Provide the [x, y] coordinate of the cell's center where the given text is located.  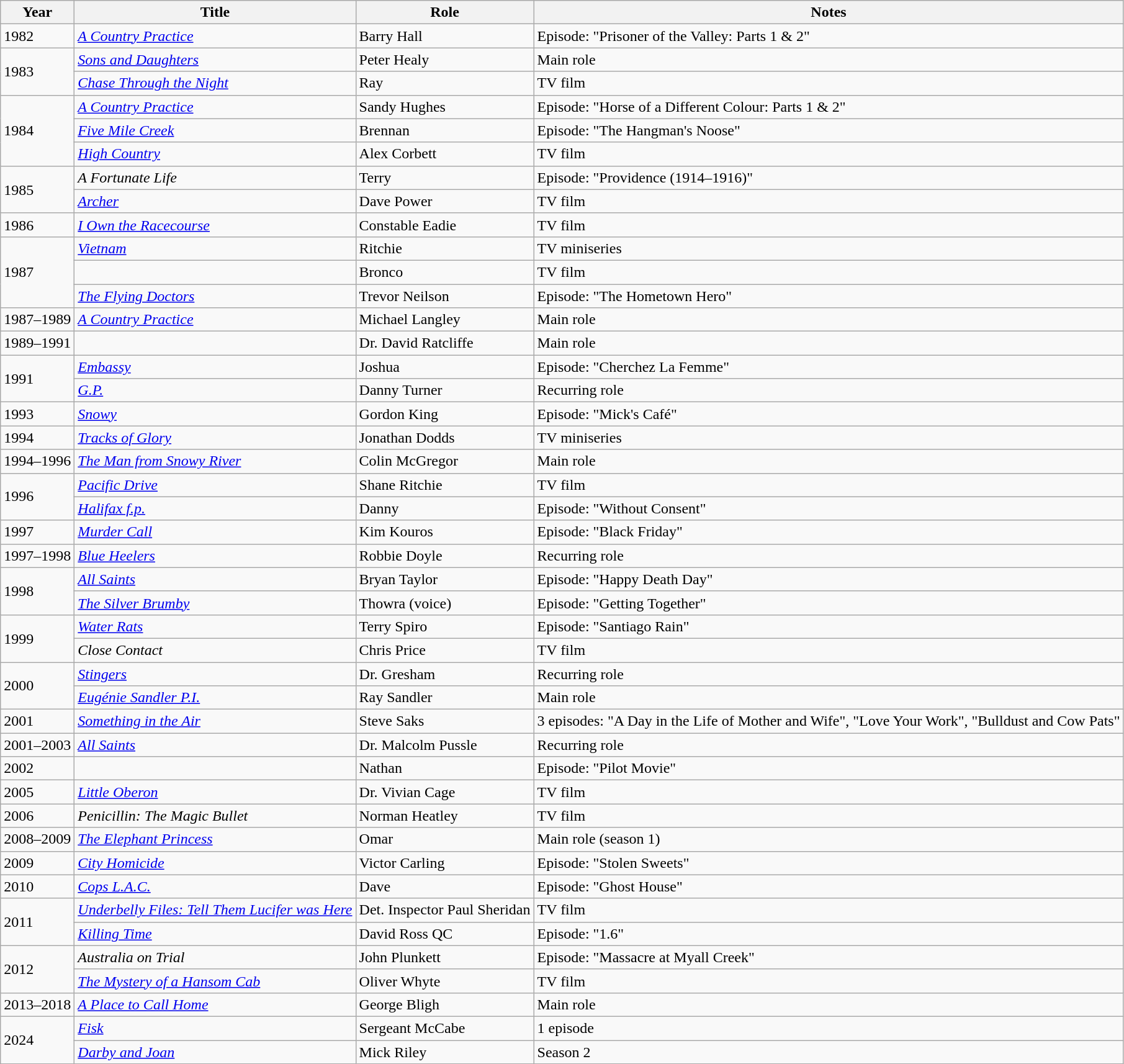
1985 [37, 189]
Episode: "Without Consent" [829, 508]
Archer [215, 201]
1986 [37, 225]
Episode: "Horse of a Different Colour: Parts 1 & 2" [829, 107]
2010 [37, 886]
Episode: "Happy Death Day" [829, 579]
Darby and Joan [215, 1052]
Dr. Malcolm Pussle [444, 745]
2006 [37, 816]
Embassy [215, 367]
1982 [37, 36]
Dave [444, 886]
Sandy Hughes [444, 107]
Halifax f.p. [215, 508]
The Elephant Princess [215, 839]
2001 [37, 721]
Robbie Doyle [444, 556]
Michael Langley [444, 320]
Joshua [444, 367]
David Ross QC [444, 934]
Brennan [444, 130]
Chase Through the Night [215, 83]
Episode: "1.6" [829, 934]
Episode: "Providence (1914–1916)" [829, 178]
G.P. [215, 390]
1989–1991 [37, 343]
1994–1996 [37, 461]
City Homicide [215, 863]
1984 [37, 130]
Dave Power [444, 201]
Dr. Gresham [444, 674]
Dr. David Ratcliffe [444, 343]
Notes [829, 12]
Episode: "Stolen Sweets" [829, 863]
Episode: "Santiago Rain" [829, 626]
1987 [37, 272]
Close Contact [215, 650]
Ray Sandler [444, 698]
Shane Ritchie [444, 485]
Oliver Whyte [444, 981]
Role [444, 12]
Australia on Trial [215, 957]
1999 [37, 638]
3 episodes: "A Day in the Life of Mother and Wife", "Love Your Work", "Bulldust and Cow Pats" [829, 721]
Vietnam [215, 248]
Murder Call [215, 532]
Danny [444, 508]
1997–1998 [37, 556]
1996 [37, 497]
Underbelly Files: Tell Them Lucifer was Here [215, 910]
The Man from Snowy River [215, 461]
Constable Eadie [444, 225]
2005 [37, 792]
2013–2018 [37, 1004]
Victor Carling [444, 863]
Penicillin: The Magic Bullet [215, 816]
Year [37, 12]
Colin McGregor [444, 461]
Tracks of Glory [215, 438]
Episode: "Black Friday" [829, 532]
Chris Price [444, 650]
1993 [37, 414]
Thowra (voice) [444, 603]
Dr. Vivian Cage [444, 792]
Blue Heelers [215, 556]
John Plunkett [444, 957]
A Place to Call Home [215, 1004]
1998 [37, 591]
2024 [37, 1040]
Gordon King [444, 414]
Terry [444, 178]
Episode: "Prisoner of the Valley: Parts 1 & 2" [829, 36]
I Own the Racecourse [215, 225]
Bryan Taylor [444, 579]
Sergeant McCabe [444, 1028]
Episode: "Ghost House" [829, 886]
Five Mile Creek [215, 130]
Terry Spiro [444, 626]
Main role (season 1) [829, 839]
2002 [37, 769]
High Country [215, 154]
Nathan [444, 769]
Cops L.A.C. [215, 886]
Season 2 [829, 1052]
2001–2003 [37, 745]
Episode: "The Hometown Hero" [829, 296]
Ritchie [444, 248]
2008–2009 [37, 839]
1994 [37, 438]
Trevor Neilson [444, 296]
2000 [37, 685]
Episode: "Mick's Café" [829, 414]
Det. Inspector Paul Sheridan [444, 910]
Stingers [215, 674]
2009 [37, 863]
George Bligh [444, 1004]
Title [215, 12]
2012 [37, 969]
Ray [444, 83]
Pacific Drive [215, 485]
1 episode [829, 1028]
Alex Corbett [444, 154]
Norman Heatley [444, 816]
Eugénie Sandler P.I. [215, 698]
The Mystery of a Hansom Cab [215, 981]
Episode: "Getting Together" [829, 603]
Danny Turner [444, 390]
Episode: "Massacre at Myall Creek" [829, 957]
1991 [37, 379]
The Silver Brumby [215, 603]
Jonathan Dodds [444, 438]
Something in the Air [215, 721]
1997 [37, 532]
Bronco [444, 272]
Snowy [215, 414]
A Fortunate Life [215, 178]
Episode: "Cherchez La Femme" [829, 367]
Episode: "Pilot Movie" [829, 769]
Peter Healy [444, 60]
1987–1989 [37, 320]
Steve Saks [444, 721]
Fisk [215, 1028]
Mick Riley [444, 1052]
Water Rats [215, 626]
2011 [37, 922]
The Flying Doctors [215, 296]
Episode: "The Hangman's Noose" [829, 130]
Little Oberon [215, 792]
Kim Kouros [444, 532]
1983 [37, 71]
Barry Hall [444, 36]
Omar [444, 839]
Killing Time [215, 934]
Sons and Daughters [215, 60]
